Locate the cell with the specified text and output its [X, Y] center coordinate. 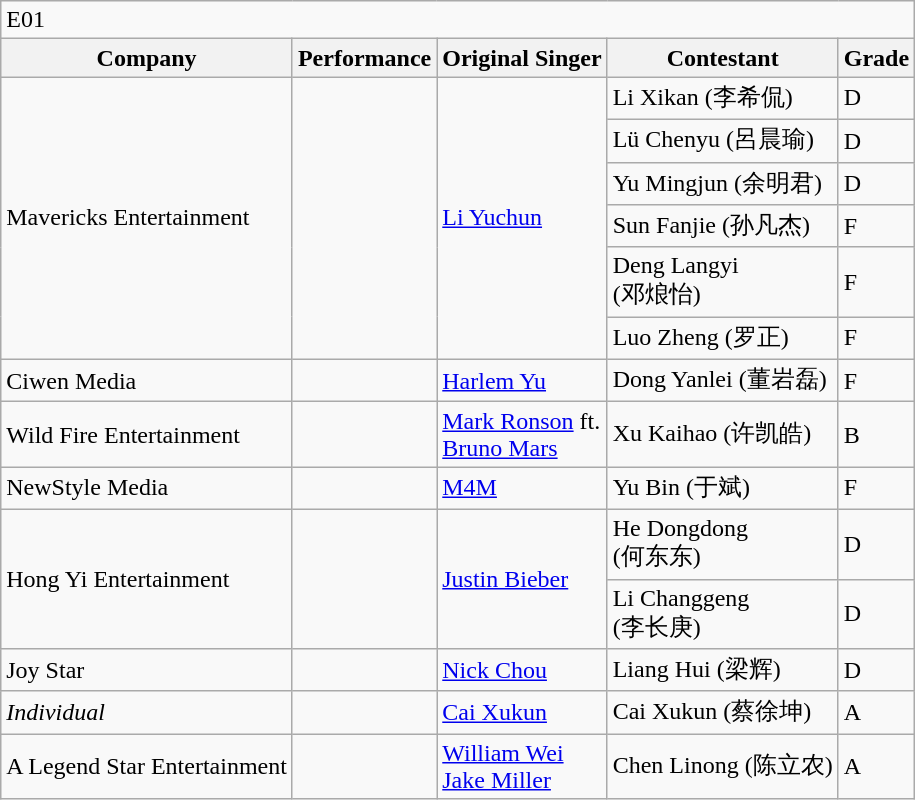
Yu Mingjun (余明君) [722, 184]
Harlem Yu [522, 380]
William WeiJake Miller [522, 766]
Grade [876, 58]
Mavericks Entertainment [147, 218]
A Legend Star Entertainment [147, 766]
Luo Zheng (罗正) [722, 338]
Hong Yi Entertainment [147, 578]
He Dongdong(何东东) [722, 544]
Mark Ronson ft.Bruno Mars [522, 434]
Yu Bin (于斌) [722, 488]
E01 [458, 20]
Individual [147, 712]
Justin Bieber [522, 578]
Cai Xukun [522, 712]
Xu Kaihao (许凯皓) [722, 434]
Joy Star [147, 670]
Li Changgeng(李长庚) [722, 614]
Performance [364, 58]
Chen Linong (陈立农) [722, 766]
NewStyle Media [147, 488]
Dong Yanlei (董岩磊) [722, 380]
Liang Hui (梁辉) [722, 670]
Cai Xukun (蔡徐坤) [722, 712]
M4M [522, 488]
Lü Chenyu (呂晨瑜) [722, 140]
Contestant [722, 58]
Wild Fire Entertainment [147, 434]
Nick Chou [522, 670]
Original Singer [522, 58]
Li Xikan (李希侃) [722, 98]
B [876, 434]
Li Yuchun [522, 218]
Company [147, 58]
Deng Langyi(邓烺怡) [722, 282]
Sun Fanjie (孙凡杰) [722, 226]
Ciwen Media [147, 380]
